Identify which cell holds the provided text, then report its [x, y] central coordinate. 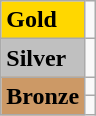
Gold [43, 20]
Bronze [43, 96]
Silver [43, 58]
